Find where the given text appears and provide that cell's center as [x, y] coordinate. 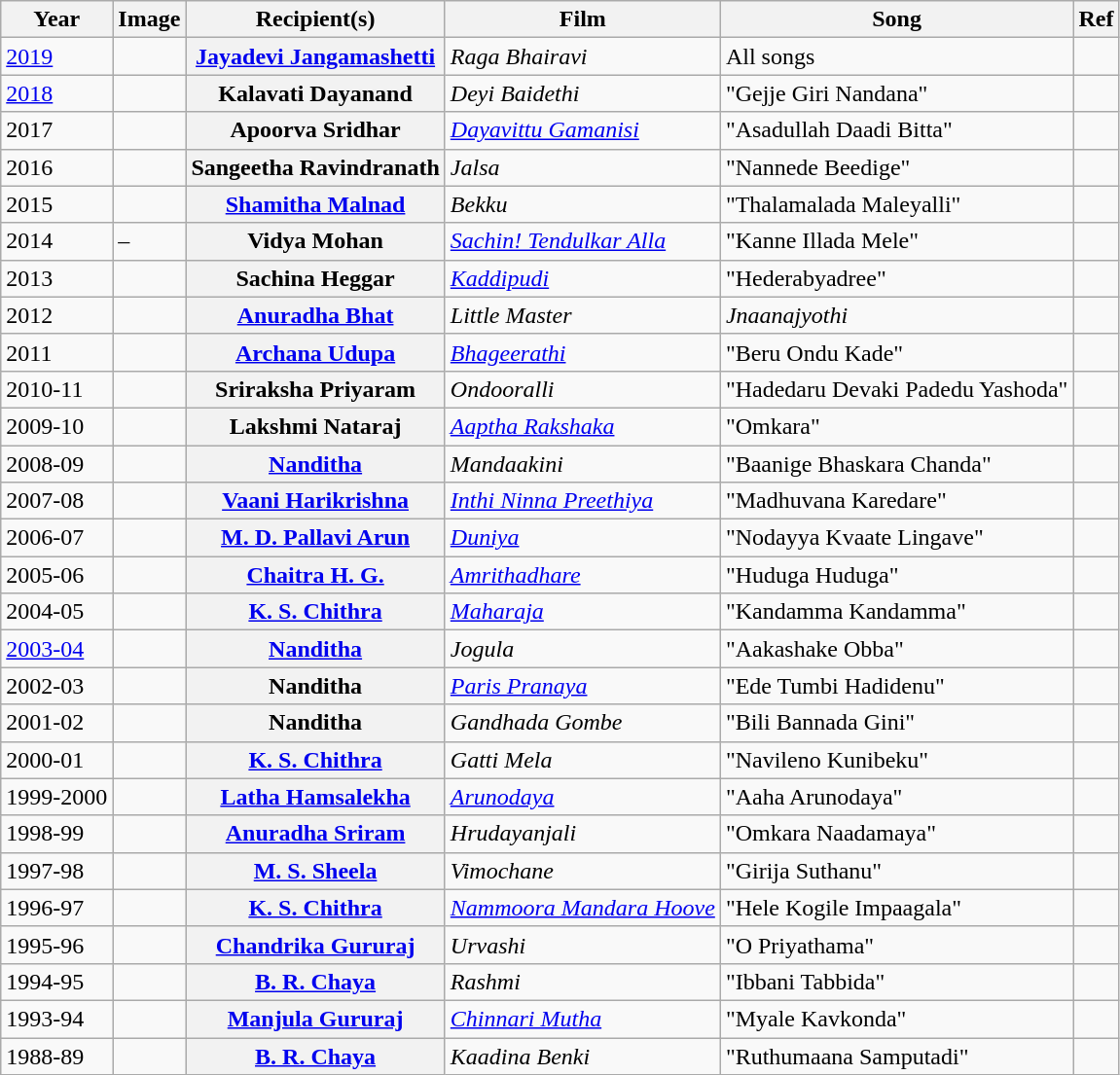
Urvashi [582, 945]
Manjula Gururaj [315, 1019]
Bekku [582, 204]
Duniya [582, 538]
Lakshmi Nataraj [315, 426]
Paris Pranaya [582, 686]
2003-04 [56, 649]
Vimochane [582, 871]
2013 [56, 278]
Sangeetha Ravindranath [315, 167]
Amrithadhare [582, 575]
"Madhuvana Karedare" [897, 501]
Latha Hamsalekha [315, 797]
Song [897, 19]
Image [150, 19]
Deyi Baidethi [582, 93]
1996-97 [56, 908]
"Myale Kavkonda" [897, 1019]
2011 [56, 352]
Nammoora Mandara Hoove [582, 908]
2017 [56, 130]
"Nodayya Kvaate Lingave" [897, 538]
Archana Udupa [315, 352]
1998-99 [56, 834]
"Hederabyadree" [897, 278]
"Ibbani Tabbida" [897, 982]
1988-89 [56, 1056]
"Nannede Beedige" [897, 167]
Little Master [582, 315]
1997-98 [56, 871]
2015 [56, 204]
Dayavittu Gamanisi [582, 130]
Vidya Mohan [315, 241]
Vaani Harikrishna [315, 501]
Maharaja [582, 612]
Chandrika Gururaj [315, 945]
1999-2000 [56, 797]
"Kanne Illada Mele" [897, 241]
"Hadedaru Devaki Padedu Yashoda" [897, 389]
Chaitra H. G. [315, 575]
"Ede Tumbi Hadidenu" [897, 686]
Rashmi [582, 982]
– [150, 241]
"Kandamma Kandamma" [897, 612]
Chinnari Mutha [582, 1019]
"O Priyathama" [897, 945]
1995-96 [56, 945]
"Gejje Giri Nandana" [897, 93]
1994-95 [56, 982]
Jalsa [582, 167]
Ref [1096, 19]
2012 [56, 315]
Jnaanajyothi [897, 315]
2019 [56, 56]
"Hele Kogile Impaagala" [897, 908]
2004-05 [56, 612]
Apoorva Sridhar [315, 130]
Kaddipudi [582, 278]
"Omkara" [897, 426]
"Omkara Naadamaya" [897, 834]
Hrudayanjali [582, 834]
Kalavati Dayanand [315, 93]
Year [56, 19]
"Asadullah Daadi Bitta" [897, 130]
Sriraksha Priyaram [315, 389]
Jayadevi Jangamashetti [315, 56]
2009-10 [56, 426]
Bhageerathi [582, 352]
Ondooralli [582, 389]
Mandaakini [582, 464]
Gatti Mela [582, 760]
Kaadina Benki [582, 1056]
"Thalamalada Maleyalli" [897, 204]
2010-11 [56, 389]
Anuradha Bhat [315, 315]
M. S. Sheela [315, 871]
M. D. Pallavi Arun [315, 538]
Arunodaya [582, 797]
2016 [56, 167]
"Ruthumaana Samputadi" [897, 1056]
Inthi Ninna Preethiya [582, 501]
"Bili Bannada Gini" [897, 723]
2005-06 [56, 575]
"Aaha Arunodaya" [897, 797]
Shamitha Malnad [315, 204]
All songs [897, 56]
1993-94 [56, 1019]
2001-02 [56, 723]
"Baanige Bhaskara Chanda" [897, 464]
Raga Bhairavi [582, 56]
Sachina Heggar [315, 278]
2002-03 [56, 686]
Aaptha Rakshaka [582, 426]
Gandhada Gombe [582, 723]
Film [582, 19]
2006-07 [56, 538]
2014 [56, 241]
"Navileno Kunibeku" [897, 760]
"Aakashake Obba" [897, 649]
Recipient(s) [315, 19]
"Huduga Huduga" [897, 575]
"Beru Ondu Kade" [897, 352]
2007-08 [56, 501]
Sachin! Tendulkar Alla [582, 241]
Anuradha Sriram [315, 834]
"Girija Suthanu" [897, 871]
2008-09 [56, 464]
2018 [56, 93]
Jogula [582, 649]
2000-01 [56, 760]
